Detect which cell encompasses the target text, then output its [x, y] center coordinate. 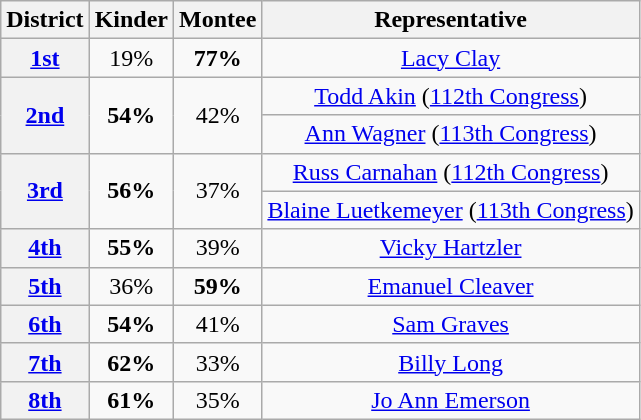
39% [218, 248]
35% [218, 400]
33% [218, 362]
Representative [450, 20]
4th [45, 248]
36% [131, 286]
5th [45, 286]
42% [218, 115]
2nd [45, 115]
37% [218, 191]
8th [45, 400]
1st [45, 58]
6th [45, 324]
Vicky Hartzler [450, 248]
19% [131, 58]
District [45, 20]
Emanuel Cleaver [450, 286]
7th [45, 362]
55% [131, 248]
Kinder [131, 20]
Jo Ann Emerson [450, 400]
Sam Graves [450, 324]
3rd [45, 191]
56% [131, 191]
Ann Wagner (113th Congress) [450, 134]
41% [218, 324]
Lacy Clay [450, 58]
Russ Carnahan (112th Congress) [450, 172]
Billy Long [450, 362]
59% [218, 286]
62% [131, 362]
Montee [218, 20]
77% [218, 58]
Todd Akin (112th Congress) [450, 96]
Blaine Luetkemeyer (113th Congress) [450, 210]
61% [131, 400]
